Return the [X, Y] coordinate for the center point of the cell that contains the specified text.  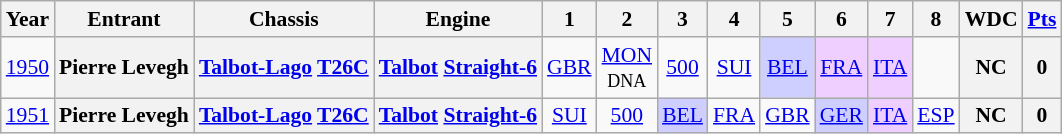
Entrant [124, 19]
Engine [458, 19]
WDC [992, 19]
Year [28, 19]
4 [734, 19]
ESP [936, 116]
2 [628, 19]
1950 [28, 68]
GER [842, 116]
3 [682, 19]
5 [788, 19]
MONDNA [628, 68]
7 [890, 19]
8 [936, 19]
1951 [28, 116]
6 [842, 19]
Pts [1042, 19]
1 [570, 19]
Chassis [284, 19]
